Provide the [x, y] coordinate of the cell's center where the given text is located.  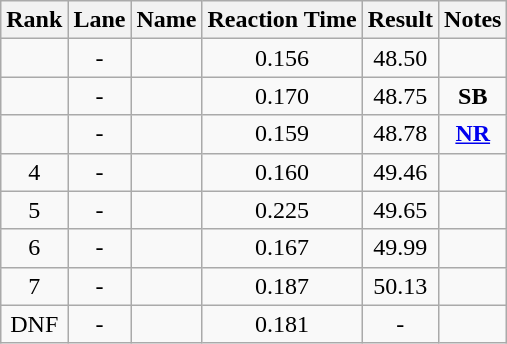
0.225 [282, 210]
Lane [100, 20]
Rank [34, 20]
48.50 [400, 58]
0.167 [282, 248]
4 [34, 172]
7 [34, 286]
48.75 [400, 96]
NR [473, 134]
5 [34, 210]
49.46 [400, 172]
Name [166, 20]
6 [34, 248]
48.78 [400, 134]
49.65 [400, 210]
0.156 [282, 58]
50.13 [400, 286]
0.170 [282, 96]
DNF [34, 324]
0.187 [282, 286]
Notes [473, 20]
Reaction Time [282, 20]
0.181 [282, 324]
0.159 [282, 134]
0.160 [282, 172]
Result [400, 20]
SB [473, 96]
49.99 [400, 248]
